From the cell containing the given text, extract its center point as [x, y] coordinate. 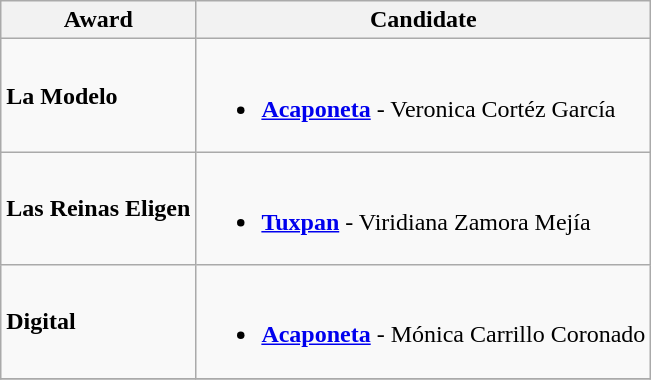
Award [98, 20]
Candidate [424, 20]
Acaponeta - Mónica Carrillo Coronado [424, 322]
La Modelo [98, 96]
Acaponeta - Veronica Cortéz García [424, 96]
Digital [98, 322]
Tuxpan - Viridiana Zamora Mejía [424, 208]
Las Reinas Eligen [98, 208]
